Pinpoint the cell where the given text exists, returning its [x, y] midpoint coordinate. 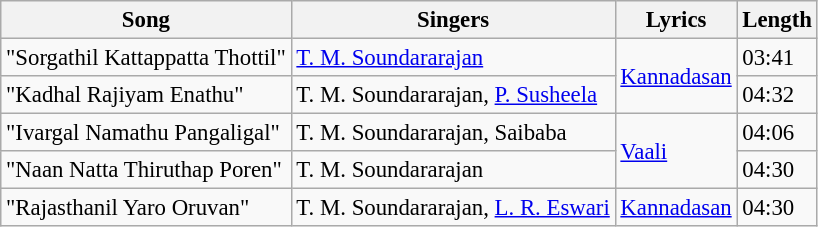
T. M. Soundararajan, L. R. Eswari [453, 208]
Length [777, 20]
"Rajasthanil Yaro Oruvan" [146, 208]
04:06 [777, 133]
T. M. Soundararajan, Saibaba [453, 133]
"Kadhal Rajiyam Enathu" [146, 95]
"Sorgathil Kattappatta Thottil" [146, 58]
Song [146, 20]
T. M. Soundararajan, P. Susheela [453, 95]
03:41 [777, 58]
04:32 [777, 95]
Vaali [676, 152]
"Ivargal Namathu Pangaligal" [146, 133]
"Naan Natta Thiruthap Poren" [146, 170]
Lyrics [676, 20]
Singers [453, 20]
